Search for the cell housing the specified text and yield its [X, Y] center coordinate. 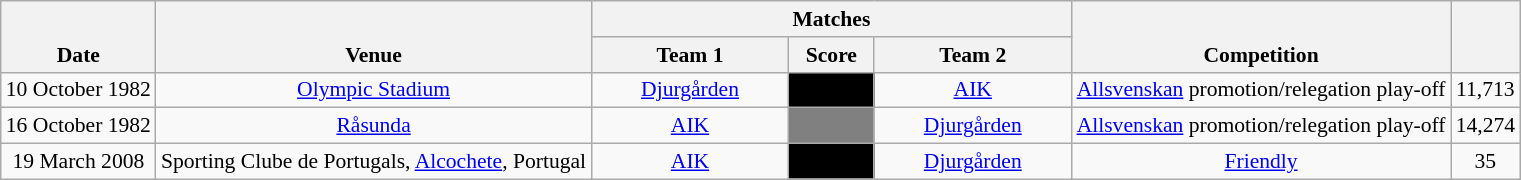
11,713 [1486, 90]
35 [1486, 162]
10 October 1982 [78, 90]
19 March 2008 [78, 162]
Team 2 [973, 55]
Matches [831, 19]
Olympic Stadium [374, 90]
Date [78, 36]
Venue [374, 36]
Competition [1262, 36]
Friendly [1262, 162]
Team 1 [690, 55]
Score [832, 55]
Råsunda [374, 126]
14,274 [1486, 126]
Sporting Clube de Portugals, Alcochete, Portugal [374, 162]
16 October 1982 [78, 126]
